For the text-containing cell, return its midpoint in (x, y) coordinate format. 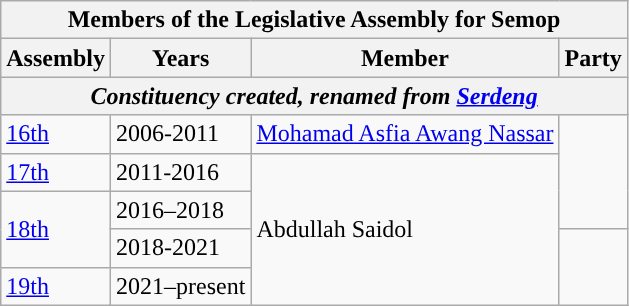
2016–2018 (180, 210)
19th (56, 286)
2018-2021 (180, 248)
2006-2011 (180, 134)
2021–present (180, 286)
16th (56, 134)
17th (56, 172)
Assembly (56, 58)
Abdullah Saidol (405, 229)
Member (405, 58)
18th (56, 229)
Constituency created, renamed from Serdeng (314, 96)
2011-2016 (180, 172)
Years (180, 58)
Mohamad Asfia Awang Nassar (405, 134)
Party (593, 58)
Members of the Legislative Assembly for Semop (314, 20)
